Locate the cell with the specified text and output its (X, Y) center coordinate. 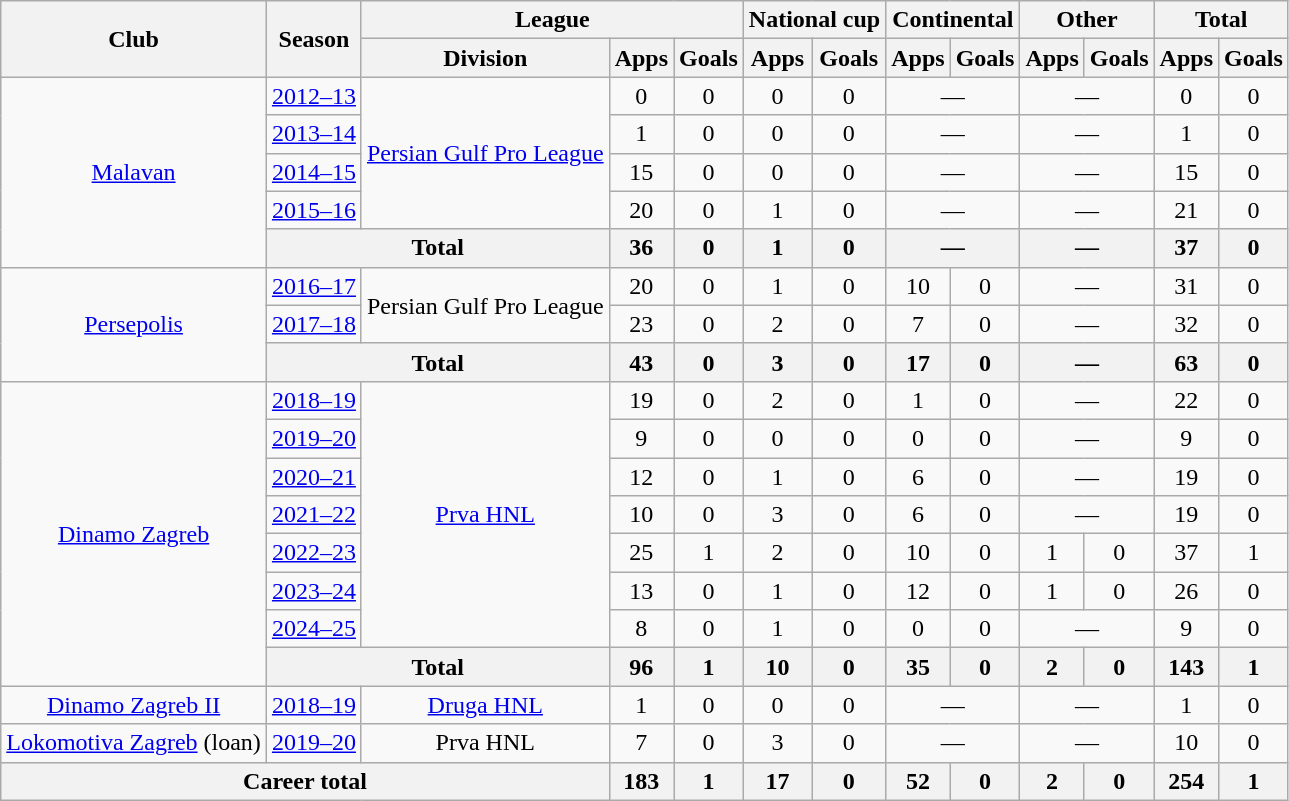
Career total (305, 781)
Dinamo Zagreb II (134, 705)
Other (1087, 20)
Season (314, 39)
Persepolis (134, 324)
52 (918, 781)
2024–25 (314, 629)
63 (1186, 362)
2021–22 (314, 515)
Division (485, 58)
32 (1186, 324)
2023–24 (314, 591)
26 (1186, 591)
Dinamo Zagreb (134, 533)
35 (918, 667)
143 (1186, 667)
Continental (953, 20)
Druga HNL (485, 705)
Lokomotiva Zagreb (loan) (134, 743)
96 (641, 667)
254 (1186, 781)
25 (641, 553)
2016–17 (314, 286)
League (552, 20)
23 (641, 324)
36 (641, 248)
21 (1186, 210)
13 (641, 591)
2017–18 (314, 324)
2022–23 (314, 553)
8 (641, 629)
2015–16 (314, 210)
Club (134, 39)
National cup (814, 20)
2013–14 (314, 134)
2020–21 (314, 477)
2014–15 (314, 172)
Malavan (134, 172)
43 (641, 362)
2012–13 (314, 96)
22 (1186, 400)
31 (1186, 286)
183 (641, 781)
